Return the [X, Y] coordinate for the center point of the cell that contains the specified text.  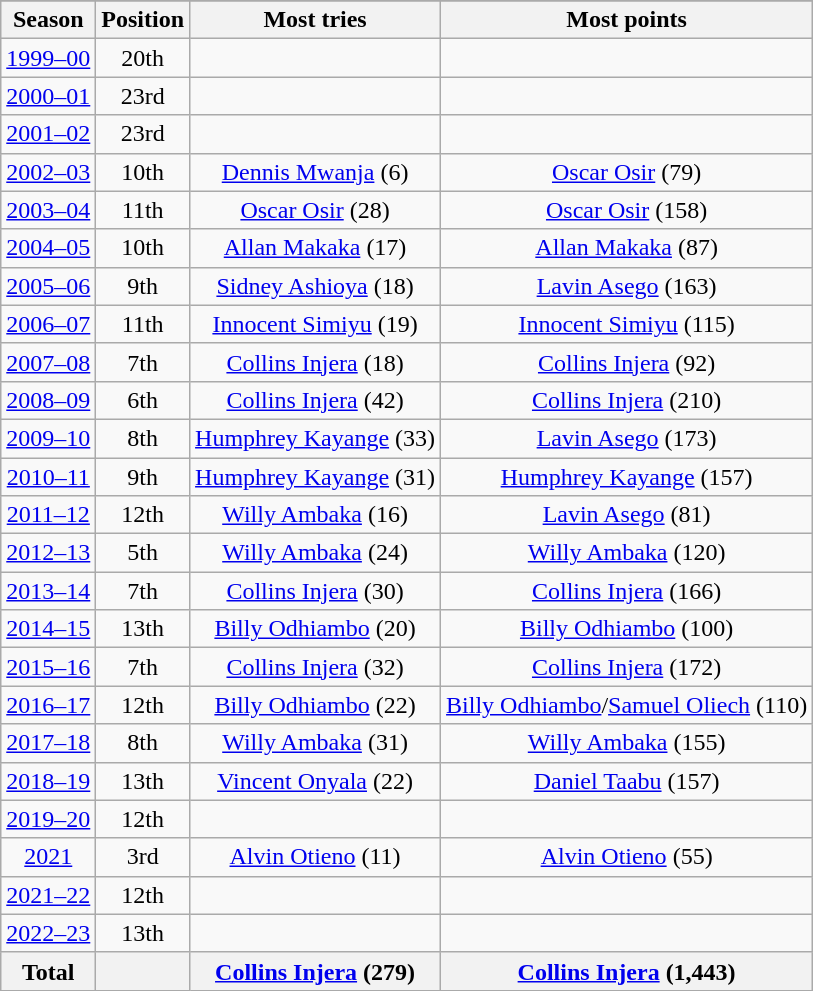
2007–08 [48, 362]
20th [143, 58]
Collins Injera (18) [316, 362]
Willy Ambaka (16) [316, 515]
Humphrey Kayange (157) [627, 477]
Collins Injera (279) [316, 971]
Lavin Asego (81) [627, 515]
Most tries [316, 20]
Humphrey Kayange (33) [316, 438]
2004–05 [48, 248]
2019–20 [48, 819]
Humphrey Kayange (31) [316, 477]
Willy Ambaka (120) [627, 553]
2002–03 [48, 172]
Collins Injera (32) [316, 667]
Innocent Simiyu (19) [316, 324]
2022–23 [48, 933]
Willy Ambaka (31) [316, 743]
Lavin Asego (163) [627, 286]
Collins Injera (42) [316, 400]
2000–01 [48, 96]
Total [48, 971]
Willy Ambaka (155) [627, 743]
2016–17 [48, 705]
Billy Odhiambo (22) [316, 705]
Willy Ambaka (24) [316, 553]
Sidney Ashioya (18) [316, 286]
2013–14 [48, 591]
2017–18 [48, 743]
Billy Odhiambo (20) [316, 629]
Daniel Taabu (157) [627, 781]
Oscar Osir (28) [316, 210]
1999–00 [48, 58]
2009–10 [48, 438]
Vincent Onyala (22) [316, 781]
Season [48, 20]
Collins Injera (172) [627, 667]
2001–02 [48, 134]
Innocent Simiyu (115) [627, 324]
Oscar Osir (158) [627, 210]
Allan Makaka (87) [627, 248]
2018–19 [48, 781]
Collins Injera (210) [627, 400]
Collins Injera (1,443) [627, 971]
2012–13 [48, 553]
Dennis Mwanja (6) [316, 172]
2021–22 [48, 895]
Alvin Otieno (11) [316, 857]
Collins Injera (166) [627, 591]
3rd [143, 857]
Billy Odhiambo (100) [627, 629]
2006–07 [48, 324]
Collins Injera (92) [627, 362]
2008–09 [48, 400]
2010–11 [48, 477]
Alvin Otieno (55) [627, 857]
Lavin Asego (173) [627, 438]
2005–06 [48, 286]
Billy Odhiambo/Samuel Oliech (110) [627, 705]
Oscar Osir (79) [627, 172]
2003–04 [48, 210]
5th [143, 553]
Position [143, 20]
2011–12 [48, 515]
Allan Makaka (17) [316, 248]
2021 [48, 857]
2014–15 [48, 629]
Collins Injera (30) [316, 591]
6th [143, 400]
2015–16 [48, 667]
Most points [627, 20]
